Detect which cell encompasses the target text, then output its [x, y] center coordinate. 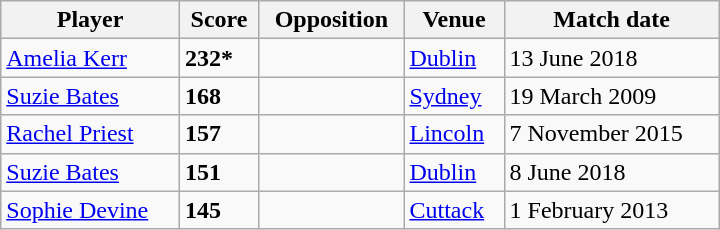
Score [218, 20]
Cuttack [454, 210]
168 [218, 96]
Opposition [332, 20]
151 [218, 172]
8 June 2018 [612, 172]
19 March 2009 [612, 96]
1 February 2013 [612, 210]
145 [218, 210]
Rachel Priest [90, 134]
Sophie Devine [90, 210]
Match date [612, 20]
Venue [454, 20]
232* [218, 58]
Sydney [454, 96]
7 November 2015 [612, 134]
157 [218, 134]
Amelia Kerr [90, 58]
13 June 2018 [612, 58]
Lincoln [454, 134]
Player [90, 20]
